Find where the given text appears and provide that cell's center as [x, y] coordinate. 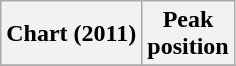
Chart (2011) [72, 34]
Peakposition [188, 34]
